Detect which cell encompasses the target text, then output its [x, y] center coordinate. 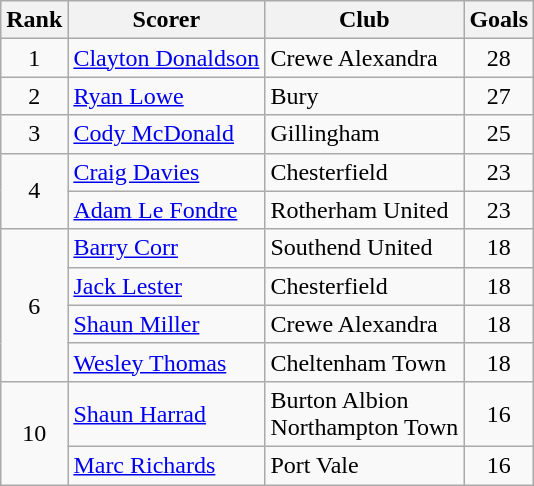
Barry Corr [166, 248]
Rank [34, 20]
6 [34, 305]
27 [499, 96]
Club [364, 20]
Clayton Donaldson [166, 58]
Wesley Thomas [166, 362]
4 [34, 191]
Bury [364, 96]
3 [34, 134]
25 [499, 134]
Ryan Lowe [166, 96]
Shaun Miller [166, 324]
Adam Le Fondre [166, 210]
Cheltenham Town [364, 362]
28 [499, 58]
Rotherham United [364, 210]
1 [34, 58]
2 [34, 96]
Shaun Harrad [166, 414]
Cody McDonald [166, 134]
Scorer [166, 20]
Goals [499, 20]
Marc Richards [166, 465]
Southend United [364, 248]
10 [34, 432]
Burton AlbionNorthampton Town [364, 414]
Gillingham [364, 134]
Craig Davies [166, 172]
Port Vale [364, 465]
Jack Lester [166, 286]
